Provide the (X, Y) coordinate of the cell's center where the given text is located.  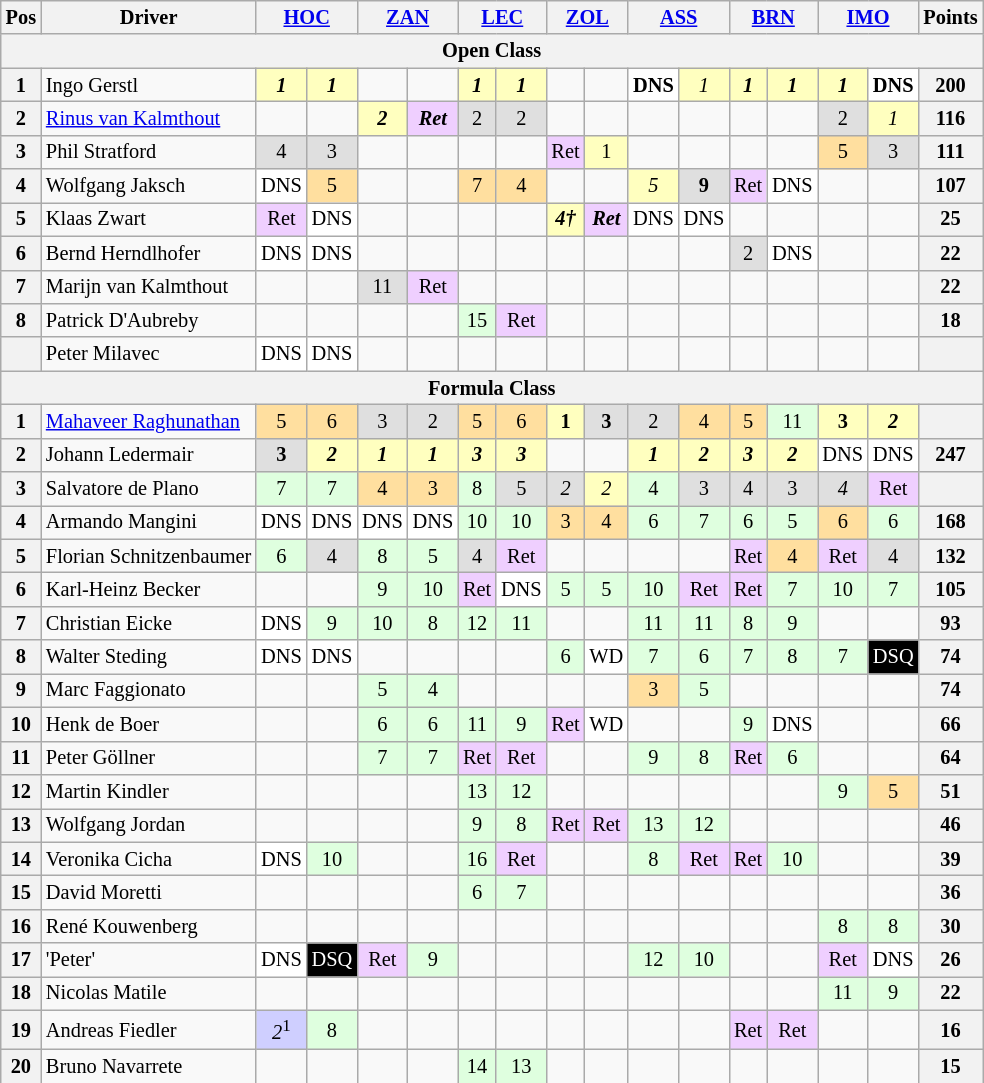
36 (950, 892)
ASS (678, 17)
Marijn van Kalmthout (148, 287)
51 (950, 791)
17 (21, 960)
Rinus van Kalmthout (148, 118)
Christian Eicke (148, 623)
Pos (21, 17)
ZAN (408, 17)
Martin Kindler (148, 791)
Armando Mangini (148, 522)
93 (950, 623)
66 (950, 724)
LEC (502, 17)
111 (950, 152)
19 (21, 1030)
Phil Stratford (148, 152)
46 (950, 825)
Andreas Fiedler (148, 1030)
4† (566, 219)
Mahaveer Raghunathan (148, 421)
Ingo Gerstl (148, 85)
132 (950, 556)
Marc Faggionato (148, 690)
BRN (773, 17)
Driver (148, 17)
107 (950, 186)
David Moretti (148, 892)
Johann Ledermair (148, 455)
Salvatore de Plano (148, 489)
Bruno Navarrete (148, 1066)
Formula Class (492, 388)
21 (281, 1030)
39 (950, 859)
20 (21, 1066)
Karl-Heinz Becker (148, 589)
116 (950, 118)
Peter Göllner (148, 758)
247 (950, 455)
IMO (868, 17)
30 (950, 926)
105 (950, 589)
168 (950, 522)
Patrick D'Aubreby (148, 320)
René Kouwenberg (148, 926)
26 (950, 960)
Nicolas Matile (148, 993)
Henk de Boer (148, 724)
ZOL (588, 17)
Klaas Zwart (148, 219)
64 (950, 758)
Open Class (492, 51)
Bernd Herndlhofer (148, 253)
200 (950, 85)
Walter Steding (148, 657)
'Peter' (148, 960)
Florian Schnitzenbaumer (148, 556)
Wolfgang Jordan (148, 825)
Veronika Cicha (148, 859)
Wolfgang Jaksch (148, 186)
HOC (306, 17)
Points (950, 17)
25 (950, 219)
Peter Milavec (148, 354)
